Return the (X, Y) coordinate for the center point of the cell that contains the specified text.  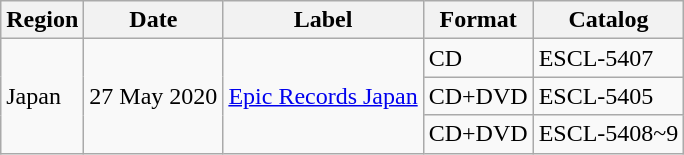
Label (323, 20)
Date (154, 20)
Japan (42, 96)
Region (42, 20)
27 May 2020 (154, 96)
ESCL-5405 (608, 96)
Epic Records Japan (323, 96)
CD (478, 58)
ESCL-5408~9 (608, 134)
ESCL-5407 (608, 58)
Format (478, 20)
Catalog (608, 20)
